From the cell containing the given text, extract its center point as (x, y) coordinate. 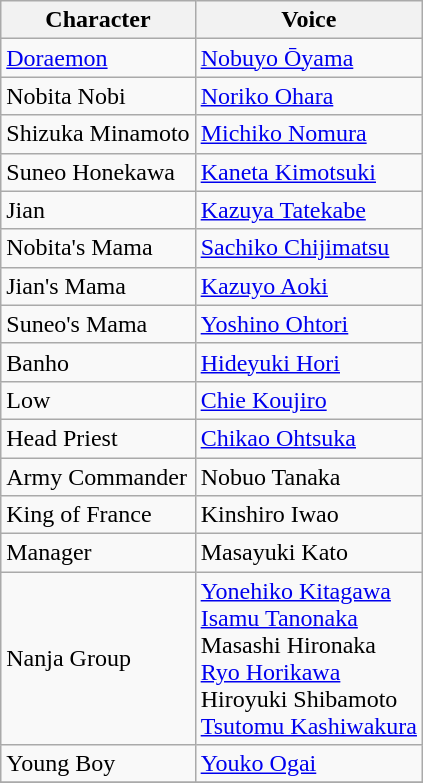
Yonehiko KitagawaIsamu TanonakaMasashi HironakaRyo HorikawaHiroyuki ShibamotoTsutomu Kashiwakura (308, 658)
Jian's Mama (98, 286)
Kazuya Tatekabe (308, 210)
Nobita's Mama (98, 248)
Head Priest (98, 438)
Kazuyo Aoki (308, 286)
Young Boy (98, 764)
Nobuyo Ōyama (308, 58)
Yoshino Ohtori (308, 324)
Noriko Ohara (308, 96)
Manager (98, 553)
Kaneta Kimotsuki (308, 172)
Low (98, 400)
Chikao Ohtsuka (308, 438)
Michiko Nomura (308, 134)
King of France (98, 515)
Doraemon (98, 58)
Suneo's Mama (98, 324)
Shizuka Minamoto (98, 134)
Suneo Honekawa (98, 172)
Nobuo Tanaka (308, 477)
Youko Ogai (308, 764)
Sachiko Chijimatsu (308, 248)
Nobita Nobi (98, 96)
Voice (308, 20)
Masayuki Kato (308, 553)
Kinshiro Iwao (308, 515)
Character (98, 20)
Nanja Group (98, 658)
Hideyuki Hori (308, 362)
Chie Koujiro (308, 400)
Banho (98, 362)
Jian (98, 210)
Army Commander (98, 477)
